Scan for the cell matching the given text and deliver its (x, y) coordinate at center. 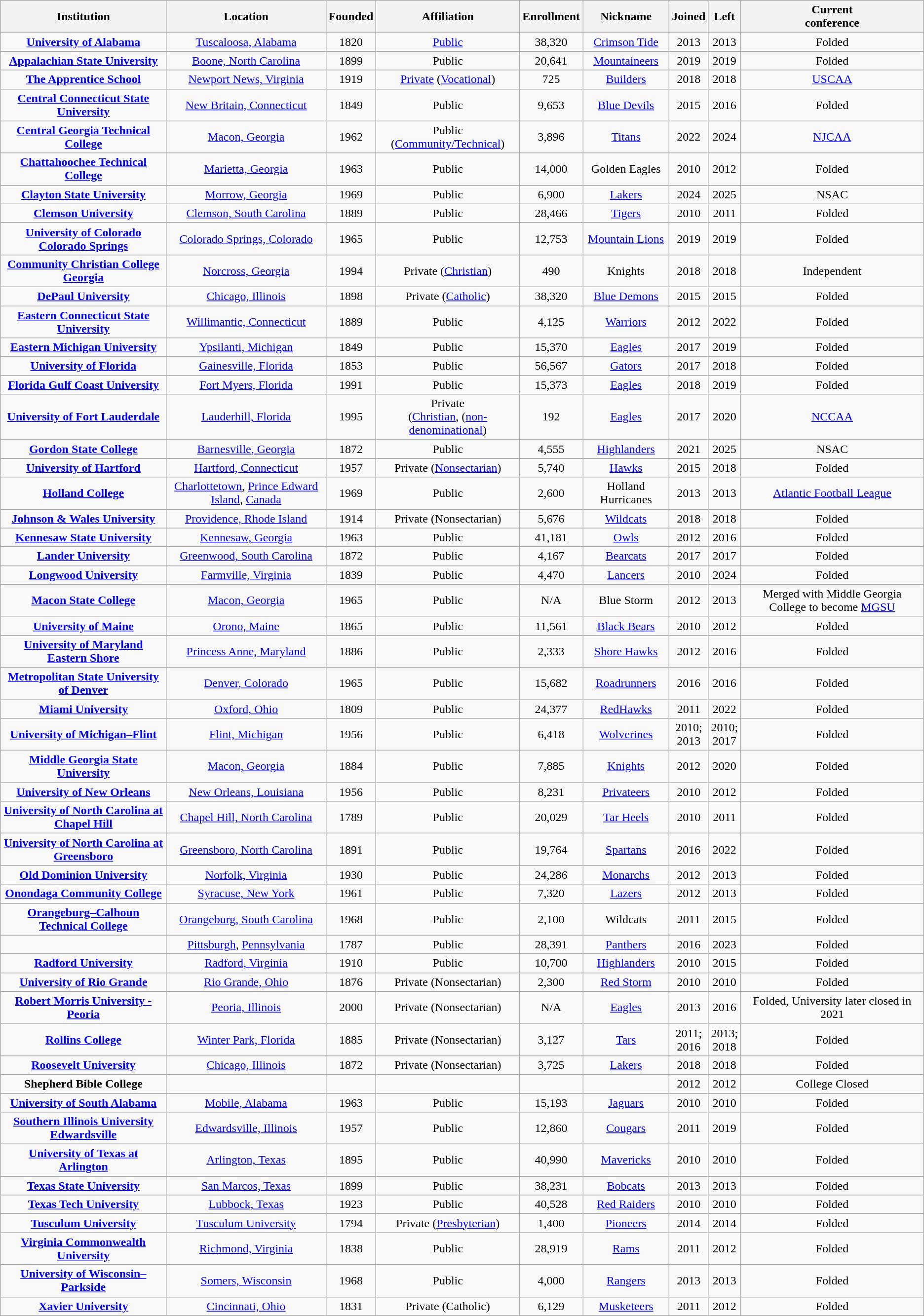
Tars (626, 1039)
University of North Carolina at Greensboro (83, 850)
Somers, Wisconsin (246, 1281)
Miami University (83, 709)
Middle Georgia State University (83, 767)
Owls (626, 537)
4,470 (551, 575)
Cougars (626, 1128)
8,231 (551, 792)
1876 (351, 982)
Blue Demons (626, 296)
Mobile, Alabama (246, 1103)
University of Texas at Arlington (83, 1161)
1853 (351, 366)
Currentconference (832, 17)
192 (551, 417)
Lazers (626, 894)
24,377 (551, 709)
University of North Carolina at Chapel Hill (83, 817)
Hartford, Connecticut (246, 468)
5,676 (551, 519)
Texas Tech University (83, 1204)
Richmond, Virginia (246, 1248)
Tuscaloosa, Alabama (246, 42)
1914 (351, 519)
Oxford, Ohio (246, 709)
Spartans (626, 850)
Musketeers (626, 1306)
1831 (351, 1306)
Ypsilanti, Michigan (246, 347)
Flint, Michigan (246, 734)
4,000 (551, 1281)
1991 (351, 385)
Clemson University (83, 213)
Longwood University (83, 575)
Merged with Middle Georgia College to become MGSU (832, 600)
40,528 (551, 1204)
Black Bears (626, 626)
Bobcats (626, 1186)
University of Alabama (83, 42)
Peoria, Illinois (246, 1008)
11,561 (551, 626)
15,193 (551, 1103)
Panthers (626, 944)
2021 (689, 449)
15,682 (551, 683)
NJCAA (832, 137)
4,555 (551, 449)
University of Rio Grande (83, 982)
Greensboro, North Carolina (246, 850)
Wolverines (626, 734)
2,600 (551, 493)
Private (Christian) (448, 270)
The Apprentice School (83, 79)
Monarchs (626, 875)
Bearcats (626, 556)
20,641 (551, 61)
Southern Illinois University Edwardsville (83, 1128)
Chattahoochee Technical College (83, 169)
Farmville, Virginia (246, 575)
2010;2013 (689, 734)
1820 (351, 42)
Arlington, Texas (246, 1161)
DePaul University (83, 296)
Public(Community/Technical) (448, 137)
Hawks (626, 468)
Blue Devils (626, 105)
Charlottetown, Prince Edward Island, Canada (246, 493)
Clayton State University (83, 194)
Xavier University (83, 1306)
Gordon State College (83, 449)
Private (Vocational) (448, 79)
1886 (351, 651)
Nickname (626, 17)
7,320 (551, 894)
28,391 (551, 944)
University of Colorado Colorado Springs (83, 239)
490 (551, 270)
University of Wisconsin–Parkside (83, 1281)
Norcross, Georgia (246, 270)
Orono, Maine (246, 626)
University of Florida (83, 366)
Pittsburgh, Pennsylvania (246, 944)
Robert Morris University - Peoria (83, 1008)
Virginia Commonwealth University (83, 1248)
10,700 (551, 963)
Tar Heels (626, 817)
20,029 (551, 817)
Central Georgia Technical College (83, 137)
Joined (689, 17)
9,653 (551, 105)
3,127 (551, 1039)
Barnesville, Georgia (246, 449)
Crimson Tide (626, 42)
Private (Presbyterian) (448, 1223)
1809 (351, 709)
1884 (351, 767)
Lander University (83, 556)
40,990 (551, 1161)
Orangeburg, South Carolina (246, 919)
Mountaineers (626, 61)
Norfolk, Virginia (246, 875)
Privateers (626, 792)
Orangeburg–Calhoun Technical College (83, 919)
Jaguars (626, 1103)
Gainesville, Florida (246, 366)
Greenwood, South Carolina (246, 556)
Johnson & Wales University (83, 519)
University of South Alabama (83, 1103)
Central Connecticut State University (83, 105)
Eastern Michigan University (83, 347)
1885 (351, 1039)
4,167 (551, 556)
15,370 (551, 347)
15,373 (551, 385)
4,125 (551, 322)
Blue Storm (626, 600)
12,860 (551, 1128)
725 (551, 79)
Radford, Virginia (246, 963)
41,181 (551, 537)
Texas State University (83, 1186)
1891 (351, 850)
7,885 (551, 767)
Providence, Rhode Island (246, 519)
Kennesaw State University (83, 537)
2023 (725, 944)
University of New Orleans (83, 792)
Builders (626, 79)
Lubbock, Texas (246, 1204)
Pioneers (626, 1223)
Marietta, Georgia (246, 169)
Clemson, South Carolina (246, 213)
1898 (351, 296)
1962 (351, 137)
Affiliation (448, 17)
Golden Eagles (626, 169)
Mountain Lions (626, 239)
Location (246, 17)
Rams (626, 1248)
19,764 (551, 850)
5,740 (551, 468)
56,567 (551, 366)
Winter Park, Florida (246, 1039)
Roadrunners (626, 683)
2,333 (551, 651)
Willimantic, Connecticut (246, 322)
Eastern Connecticut State University (83, 322)
1961 (351, 894)
2,100 (551, 919)
Lancers (626, 575)
RedHawks (626, 709)
Shore Hawks (626, 651)
Folded, University later closed in 2021 (832, 1008)
6,900 (551, 194)
Edwardsville, Illinois (246, 1128)
3,896 (551, 137)
Chapel Hill, North Carolina (246, 817)
1,400 (551, 1223)
2013;2018 (725, 1039)
New Orleans, Louisiana (246, 792)
1895 (351, 1161)
Cincinnati, Ohio (246, 1306)
1995 (351, 417)
1919 (351, 79)
Gators (626, 366)
28,466 (551, 213)
1994 (351, 270)
6,418 (551, 734)
28,919 (551, 1248)
12,753 (551, 239)
2010;2017 (725, 734)
Mavericks (626, 1161)
1839 (351, 575)
2000 (351, 1008)
University of Maine (83, 626)
Titans (626, 137)
24,286 (551, 875)
New Britain, Connecticut (246, 105)
Colorado Springs, Colorado (246, 239)
University of Hartford (83, 468)
1865 (351, 626)
Macon State College (83, 600)
Princess Anne, Maryland (246, 651)
Roosevelt University (83, 1065)
Onondaga Community College (83, 894)
Red Raiders (626, 1204)
Red Storm (626, 982)
NCCAA (832, 417)
Boone, North Carolina (246, 61)
Private(Christian, (non-denominational) (448, 417)
14,000 (551, 169)
6,129 (551, 1306)
Denver, Colorado (246, 683)
Independent (832, 270)
1930 (351, 875)
Radford University (83, 963)
2011;2016 (689, 1039)
Founded (351, 17)
Institution (83, 17)
Shepherd Bible College (83, 1084)
University of Michigan–Flint (83, 734)
Morrow, Georgia (246, 194)
Fort Myers, Florida (246, 385)
Holland College (83, 493)
Warriors (626, 322)
1789 (351, 817)
College Closed (832, 1084)
Enrollment (551, 17)
Kennesaw, Georgia (246, 537)
Appalachian State University (83, 61)
Rangers (626, 1281)
USCAA (832, 79)
38,231 (551, 1186)
1787 (351, 944)
Holland Hurricanes (626, 493)
Florida Gulf Coast University (83, 385)
1910 (351, 963)
Rollins College (83, 1039)
University of Fort Lauderdale (83, 417)
1923 (351, 1204)
Newport News, Virginia (246, 79)
Tigers (626, 213)
Lauderhill, Florida (246, 417)
1838 (351, 1248)
Rio Grande, Ohio (246, 982)
University of Maryland Eastern Shore (83, 651)
Atlantic Football League (832, 493)
Syracuse, New York (246, 894)
2,300 (551, 982)
Metropolitan State University of Denver (83, 683)
San Marcos, Texas (246, 1186)
1794 (351, 1223)
3,725 (551, 1065)
Old Dominion University (83, 875)
Left (725, 17)
Community Christian College Georgia (83, 270)
